Detect which cell encompasses the target text, then output its (x, y) center coordinate. 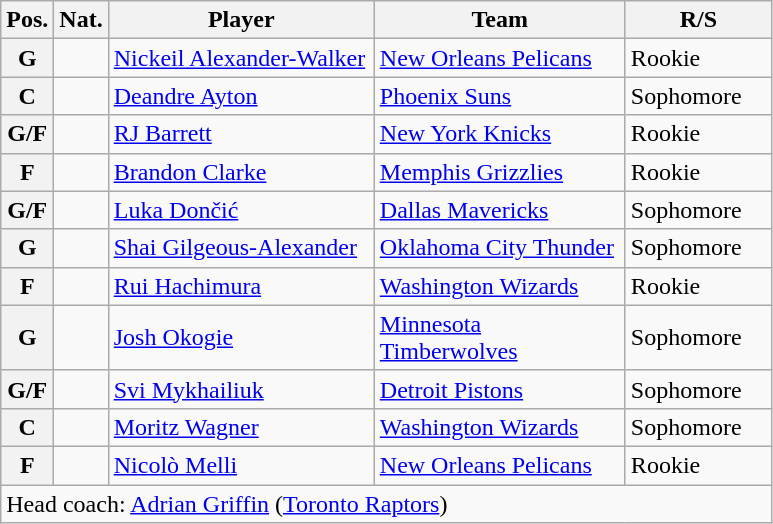
Player (241, 20)
Nicolò Melli (241, 465)
Detroit Pistons (500, 389)
New York Knicks (500, 134)
Head coach: Adrian Griffin (Toronto Raptors) (386, 503)
Nat. (81, 20)
R/S (698, 20)
Phoenix Suns (500, 96)
Deandre Ayton (241, 96)
Dallas Mavericks (500, 210)
RJ Barrett (241, 134)
Svi Mykhailiuk (241, 389)
Oklahoma City Thunder (500, 248)
Brandon Clarke (241, 172)
Shai Gilgeous-Alexander (241, 248)
Memphis Grizzlies (500, 172)
Pos. (28, 20)
Moritz Wagner (241, 427)
Minnesota Timberwolves (500, 338)
Nickeil Alexander-Walker (241, 58)
Rui Hachimura (241, 286)
Josh Okogie (241, 338)
Luka Dončić (241, 210)
Team (500, 20)
